Determine the (x, y) coordinate at the center of the cell enclosing the given text.  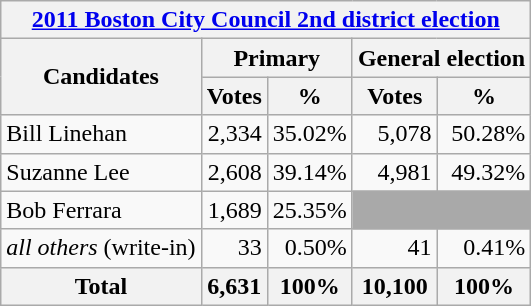
25.35% (310, 210)
1,689 (234, 210)
Candidates (101, 77)
50.28% (484, 134)
10,100 (394, 286)
0.50% (310, 248)
35.02% (310, 134)
Bob Ferrara (101, 210)
5,078 (394, 134)
2011 Boston City Council 2nd district election (266, 20)
49.32% (484, 172)
4,981 (394, 172)
General election (441, 58)
Primary (276, 58)
all others (write-in) (101, 248)
Bill Linehan (101, 134)
0.41% (484, 248)
6,631 (234, 286)
Suzanne Lee (101, 172)
41 (394, 248)
2,334 (234, 134)
33 (234, 248)
39.14% (310, 172)
2,608 (234, 172)
Total (101, 286)
